Search for the cell housing the specified text and yield its (x, y) center coordinate. 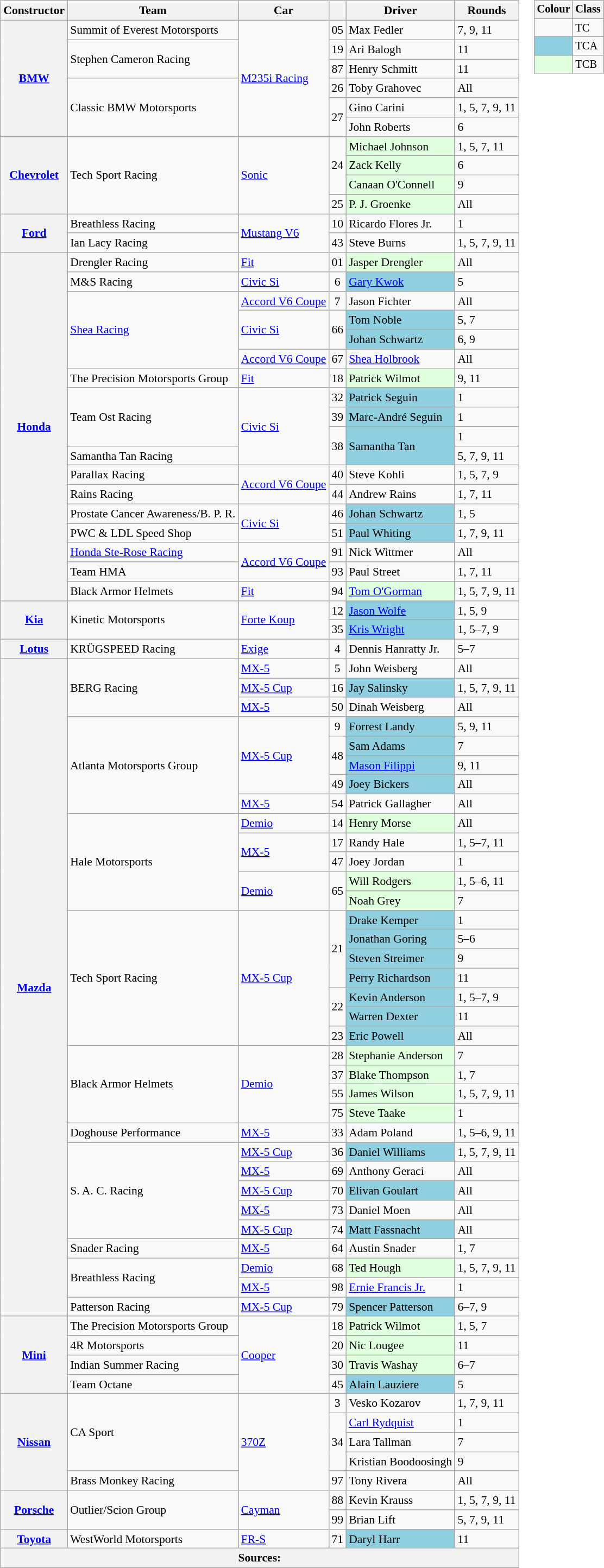
10 (337, 224)
Team Octane (153, 1384)
Perry Richardson (400, 978)
Ford (34, 233)
26 (337, 88)
28 (337, 1055)
Tony Rivera (400, 1481)
Doghouse Performance (153, 1133)
69 (337, 1171)
TCA (588, 46)
Kris Wright (400, 630)
Honda Ste-Rose Racing (153, 552)
Austin Snader (400, 1249)
35 (337, 630)
Driver (400, 11)
1, 5, 7 (487, 1326)
17 (337, 843)
Zack Kelly (400, 166)
Carl Rydquist (400, 1422)
Porsche (34, 1509)
Nick Wittmer (400, 552)
4R Motorsports (153, 1345)
Team Ost Racing (153, 417)
1, 5, 7, 9 (487, 475)
Henry Morse (400, 823)
6–7 (487, 1365)
Matt Fassnacht (400, 1229)
1, 5, 9 (487, 610)
Prostate Cancer Awareness/B. P. R. (153, 514)
98 (337, 1287)
P. J. Groenke (400, 204)
91 (337, 552)
Spencer Patterson (400, 1307)
34 (337, 1442)
49 (337, 785)
BERG Racing (153, 687)
Ted Hough (400, 1268)
Forte Koup (284, 620)
Class (588, 10)
Andrew Rains (400, 494)
Samantha Tan Racing (153, 456)
Kevin Anderson (400, 997)
Travis Washay (400, 1365)
Eric Powell (400, 1036)
Steve Kohli (400, 475)
47 (337, 862)
PWC & LDL Speed Shop (153, 533)
Brian Lift (400, 1520)
Daniel Moen (400, 1210)
66 (337, 330)
74 (337, 1229)
45 (337, 1384)
Paul Street (400, 572)
Mazda (34, 987)
97 (337, 1481)
CA Sport (153, 1432)
55 (337, 1094)
5, 7 (487, 320)
Team (153, 11)
Dinah Weisberg (400, 707)
05 (337, 30)
Sam Adams (400, 746)
1, 5, 7, 11 (487, 146)
22 (337, 1007)
33 (337, 1133)
Patterson Racing (153, 1307)
Rains Racing (153, 494)
5–6 (487, 939)
30 (337, 1365)
Adam Poland (400, 1133)
Jonathan Goring (400, 939)
37 (337, 1074)
FR-S (284, 1539)
54 (337, 804)
64 (337, 1249)
27 (337, 117)
Car (284, 11)
Ricardo Flores Jr. (400, 224)
Kevin Krauss (400, 1500)
39 (337, 417)
50 (337, 707)
Marc-André Seguin (400, 417)
John Roberts (400, 127)
Steve Burns (400, 243)
75 (337, 1113)
1, 5 (487, 514)
Summit of Everest Motorsports (153, 30)
Nic Lougee (400, 1345)
Tom Noble (400, 320)
Warren Dexter (400, 1016)
21 (337, 949)
Cayman (284, 1509)
Kia (34, 620)
Patrick Gallagher (400, 804)
Outlier/Scion Group (153, 1509)
Michael Johnson (400, 146)
Joey Jordan (400, 862)
Noah Grey (400, 901)
Alain Lauziere (400, 1384)
Will Rodgers (400, 881)
Forrest Landy (400, 726)
Canaan O'Connell (400, 185)
88 (337, 1500)
Honda (34, 427)
Steven Streimer (400, 958)
23 (337, 1036)
Toyota (34, 1539)
Blake Thompson (400, 1074)
Ian Lacy Racing (153, 243)
7, 9, 11 (487, 30)
Stephen Cameron Racing (153, 59)
Max Fedler (400, 30)
370Z (284, 1442)
1, 5–6, 9, 11 (487, 1133)
79 (337, 1307)
38 (337, 446)
Hale Motorsports (153, 862)
Dennis Hanratty Jr. (400, 649)
67 (337, 359)
70 (337, 1191)
71 (337, 1539)
1, 5–6, 11 (487, 881)
Indian Summer Racing (153, 1365)
Elivan Goulart (400, 1191)
Chevrolet (34, 175)
20 (337, 1345)
M235i Racing (284, 78)
Mustang V6 (284, 233)
Joey Bickers (400, 785)
Team HMA (153, 572)
6–7, 9 (487, 1307)
94 (337, 591)
3 (337, 1403)
46 (337, 514)
Lotus (34, 649)
01 (337, 262)
TC (588, 28)
24 (337, 165)
James Wilson (400, 1094)
John Weisberg (400, 668)
Cooper (284, 1355)
99 (337, 1520)
Henry Schmitt (400, 69)
43 (337, 243)
Sources: (260, 1558)
Shea Racing (153, 330)
Gary Kwok (400, 282)
S. A. C. Racing (153, 1191)
68 (337, 1268)
65 (337, 890)
Snader Racing (153, 1249)
Daryl Harr (400, 1539)
Anthony Geraci (400, 1171)
73 (337, 1210)
Sonic (284, 175)
Randy Hale (400, 843)
Steve Taake (400, 1113)
Mason Filippi (400, 765)
16 (337, 688)
Drengler Racing (153, 262)
93 (337, 572)
Atlanta Motorsports Group (153, 765)
48 (337, 756)
Jason Fichter (400, 301)
Nissan (34, 1442)
12 (337, 610)
40 (337, 475)
Classic BMW Motorsports (153, 108)
Colour (554, 10)
6, 9 (487, 339)
1, 5–7, 11 (487, 843)
32 (337, 397)
Exige (284, 649)
Samantha Tan (400, 446)
Kinetic Motorsports (153, 620)
Lara Tallman (400, 1442)
25 (337, 204)
Paul Whiting (400, 533)
5–7 (487, 649)
Shea Holbrook (400, 359)
14 (337, 823)
Drake Kemper (400, 920)
Gino Carini (400, 108)
19 (337, 49)
BMW (34, 78)
Jasper Drengler (400, 262)
Patrick Seguin (400, 397)
Brass Monkey Racing (153, 1481)
TCB (588, 65)
4 (337, 649)
Vesko Kozarov (400, 1403)
87 (337, 69)
M&S Racing (153, 282)
Parallax Racing (153, 475)
44 (337, 494)
Mini (34, 1355)
36 (337, 1152)
Ernie Francis Jr. (400, 1287)
KRÜGSPEED Racing (153, 649)
Tom O'Gorman (400, 591)
Rounds (487, 11)
Daniel Williams (400, 1152)
Jay Salinsky (400, 688)
WestWorld Motorsports (153, 1539)
Jason Wolfe (400, 610)
Stephanie Anderson (400, 1055)
Ari Balogh (400, 49)
Toby Grahovec (400, 88)
51 (337, 533)
Constructor (34, 11)
Kristian Boodoosingh (400, 1462)
5, 9, 11 (487, 726)
